Pinpoint the cell where the given text exists, returning its [x, y] midpoint coordinate. 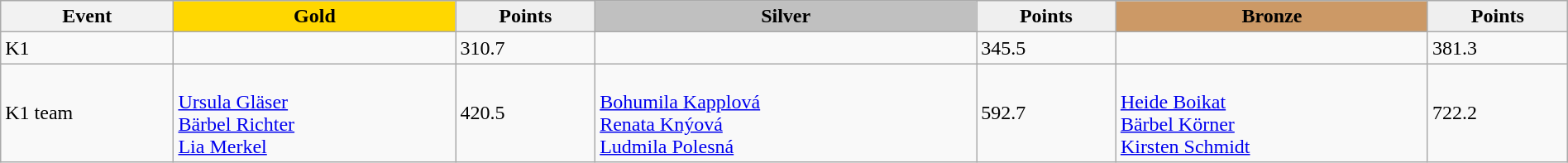
420.5 [526, 113]
Silver [786, 17]
Gold [314, 17]
345.5 [1047, 48]
Event [88, 17]
592.7 [1047, 113]
Bronze [1272, 17]
310.7 [526, 48]
Ursula GläserBärbel RichterLia Merkel [314, 113]
K1 [88, 48]
K1 team [88, 113]
722.2 [1497, 113]
Bohumila KapplováRenata KnýováLudmila Polesná [786, 113]
Heide BoikatBärbel KörnerKirsten Schmidt [1272, 113]
381.3 [1497, 48]
